Return the (x, y) coordinate for the center point of the cell that contains the specified text.  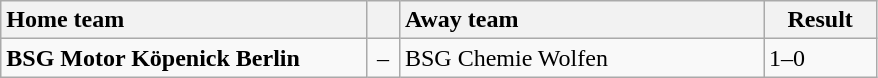
BSG Motor Köpenick Berlin (184, 58)
1–0 (820, 58)
– (384, 58)
BSG Chemie Wolfen (581, 58)
Away team (581, 20)
Home team (184, 20)
Result (820, 20)
